Output the (x, y) coordinate of the center of the cell containing the given text.  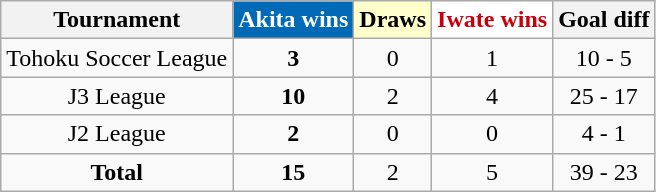
Draws (393, 20)
3 (294, 58)
Akita wins (294, 20)
J2 League (117, 134)
Tohoku Soccer League (117, 58)
39 - 23 (604, 172)
10 - 5 (604, 58)
4 (492, 96)
15 (294, 172)
5 (492, 172)
Tournament (117, 20)
1 (492, 58)
4 - 1 (604, 134)
25 - 17 (604, 96)
Iwate wins (492, 20)
J3 League (117, 96)
10 (294, 96)
Total (117, 172)
Goal diff (604, 20)
